Locate the cell with the specified text and output its [X, Y] center coordinate. 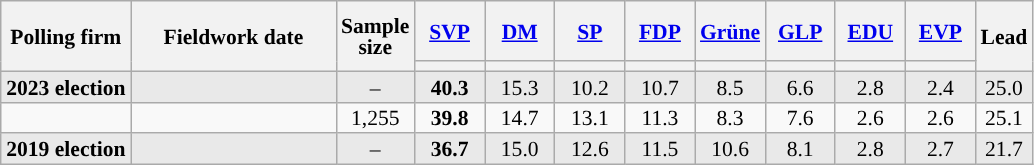
Lead [1004, 36]
25.1 [1004, 118]
12.6 [590, 150]
7.6 [800, 118]
15.3 [520, 86]
14.7 [520, 118]
10.6 [730, 150]
1,255 [375, 118]
40.3 [449, 86]
6.6 [800, 86]
15.0 [520, 150]
2019 election [66, 150]
2.7 [940, 150]
8.5 [730, 86]
10.7 [660, 86]
2.4 [940, 86]
13.1 [590, 118]
2023 election [66, 86]
25.0 [1004, 86]
8.1 [800, 150]
11.3 [660, 118]
Grüne [730, 31]
10.2 [590, 86]
Samplesize [375, 36]
FDP [660, 31]
21.7 [1004, 150]
EVP [940, 31]
39.8 [449, 118]
Fieldwork date [234, 36]
EDU [870, 31]
8.3 [730, 118]
DM [520, 31]
Polling firm [66, 36]
GLP [800, 31]
SVP [449, 31]
SP [590, 31]
36.7 [449, 150]
11.5 [660, 150]
